Locate the cell with the specified text and output its [X, Y] center coordinate. 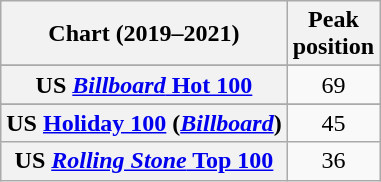
45 [333, 123]
US Billboard Hot 100 [144, 85]
US Holiday 100 (Billboard) [144, 123]
US Rolling Stone Top 100 [144, 161]
36 [333, 161]
69 [333, 85]
Peakposition [333, 34]
Chart (2019–2021) [144, 34]
